Output the [X, Y] coordinate of the center of the cell containing the given text.  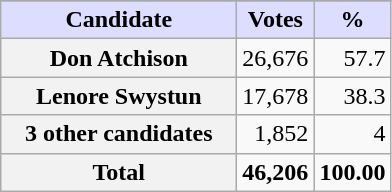
Lenore Swystun [119, 96]
38.3 [352, 96]
17,678 [276, 96]
Votes [276, 20]
1,852 [276, 134]
57.7 [352, 58]
Candidate [119, 20]
100.00 [352, 172]
46,206 [276, 172]
4 [352, 134]
3 other candidates [119, 134]
26,676 [276, 58]
Total [119, 172]
Don Atchison [119, 58]
% [352, 20]
